Output the [x, y] coordinate of the center of the cell containing the given text.  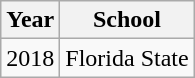
Florida State [127, 58]
School [127, 20]
Year [30, 20]
2018 [30, 58]
